Return (x, y) of the center of cell containing provided text 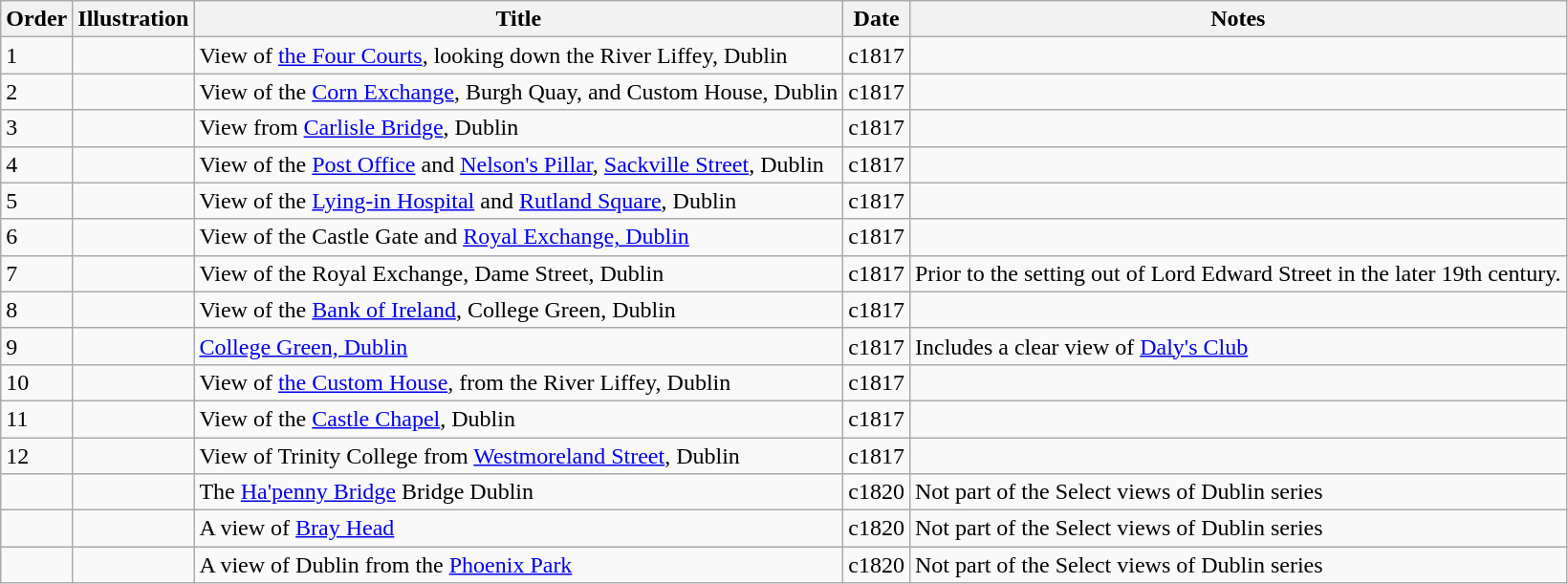
View of the Post Office and Nelson's Pillar, Sackville Street, Dublin (518, 164)
Title (518, 19)
Date (877, 19)
View of the Castle Chapel, Dublin (518, 419)
Illustration (134, 19)
A view of Dublin from the Phoenix Park (518, 565)
View from Carlisle Bridge, Dublin (518, 128)
View of the Royal Exchange, Dame Street, Dublin (518, 273)
College Green, Dublin (518, 346)
Includes a clear view of Daly's Club (1237, 346)
Prior to the setting out of Lord Edward Street in the later 19th century. (1237, 273)
Notes (1237, 19)
A view of Bray Head (518, 529)
5 (36, 201)
View of the Four Courts, looking down the River Liffey, Dublin (518, 55)
View of the Lying-in Hospital and Rutland Square, Dublin (518, 201)
12 (36, 456)
9 (36, 346)
View of the Castle Gate and Royal Exchange, Dublin (518, 237)
1 (36, 55)
2 (36, 92)
View of the Bank of Ireland, College Green, Dublin (518, 310)
10 (36, 382)
The Ha'penny Bridge Bridge Dublin (518, 492)
6 (36, 237)
View of the Corn Exchange, Burgh Quay, and Custom House, Dublin (518, 92)
11 (36, 419)
8 (36, 310)
Order (36, 19)
View of Trinity College from Westmoreland Street, Dublin (518, 456)
3 (36, 128)
View of the Custom House, from the River Liffey, Dublin (518, 382)
7 (36, 273)
4 (36, 164)
